Find where the given text appears and provide that cell's center as (X, Y) coordinate. 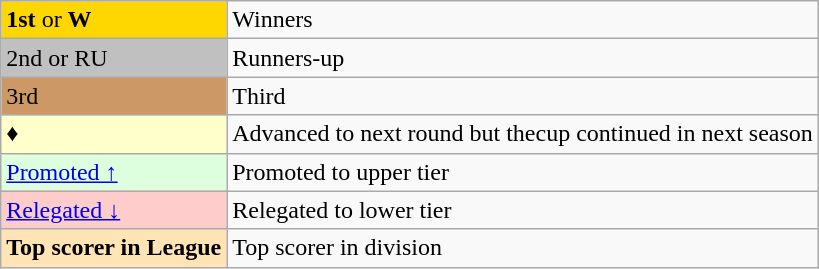
Top scorer in League (114, 248)
2nd or RU (114, 58)
1st or W (114, 20)
Top scorer in division (523, 248)
Relegated ↓ (114, 210)
Advanced to next round but thecup continued in next season (523, 134)
Promoted ↑ (114, 172)
Runners-up (523, 58)
Winners (523, 20)
3rd (114, 96)
♦ (114, 134)
Relegated to lower tier (523, 210)
Promoted to upper tier (523, 172)
Third (523, 96)
